Extract the (X, Y) coordinate from the center of the cell holding the provided text.  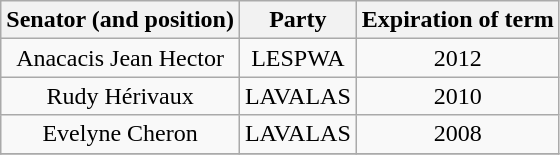
Senator (and position) (120, 20)
2012 (458, 58)
Evelyne Cheron (120, 134)
2010 (458, 96)
LESPWA (298, 58)
2008 (458, 134)
Anacacis Jean Hector (120, 58)
Expiration of term (458, 20)
Rudy Hérivaux (120, 96)
Party (298, 20)
